From the cell containing the given text, extract its center point as [X, Y] coordinate. 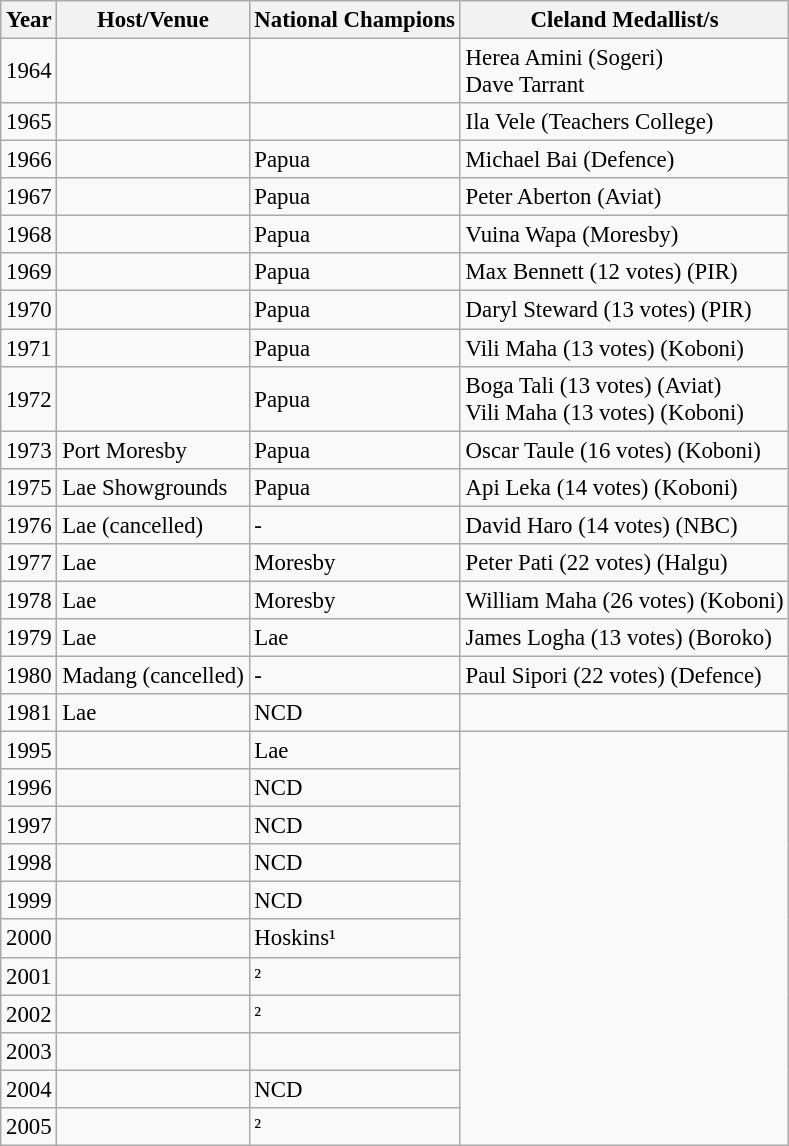
Peter Pati (22 votes) (Halgu) [624, 563]
Oscar Taule (16 votes) (Koboni) [624, 450]
1970 [29, 310]
Daryl Steward (13 votes) (PIR) [624, 310]
Paul Sipori (22 votes) (Defence) [624, 675]
Max Bennett (12 votes) (PIR) [624, 273]
2002 [29, 1014]
David Haro (14 votes) (NBC) [624, 525]
2000 [29, 939]
Vili Maha (13 votes) (Koboni) [624, 348]
2003 [29, 1051]
1981 [29, 713]
1997 [29, 826]
Lae (cancelled) [153, 525]
Cleland Medallist/s [624, 20]
1965 [29, 122]
William Maha (26 votes) (Koboni) [624, 600]
National Champions [354, 20]
Peter Aberton (Aviat) [624, 197]
1978 [29, 600]
1968 [29, 235]
Boga Tali (13 votes) (Aviat) Vili Maha (13 votes) (Koboni) [624, 398]
1979 [29, 638]
Port Moresby [153, 450]
1971 [29, 348]
Herea Amini (Sogeri)Dave Tarrant [624, 72]
1969 [29, 273]
1964 [29, 72]
1973 [29, 450]
Madang (cancelled) [153, 675]
Vuina Wapa (Moresby) [624, 235]
1976 [29, 525]
1998 [29, 863]
1999 [29, 901]
1972 [29, 398]
James Logha (13 votes) (Boroko) [624, 638]
Year [29, 20]
1996 [29, 788]
1966 [29, 160]
1977 [29, 563]
Michael Bai (Defence) [624, 160]
1995 [29, 751]
Api Leka (14 votes) (Koboni) [624, 487]
2001 [29, 976]
1967 [29, 197]
Hoskins¹ [354, 939]
1975 [29, 487]
2005 [29, 1127]
2004 [29, 1089]
Lae Showgrounds [153, 487]
Ila Vele (Teachers College) [624, 122]
Host/Venue [153, 20]
1980 [29, 675]
